Identify which cell holds the provided text, then report its (X, Y) central coordinate. 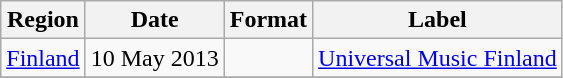
10 May 2013 (154, 58)
Universal Music Finland (438, 58)
Region (43, 20)
Label (438, 20)
Finland (43, 58)
Format (268, 20)
Date (154, 20)
